Scan for the cell matching the given text and deliver its (x, y) coordinate at center. 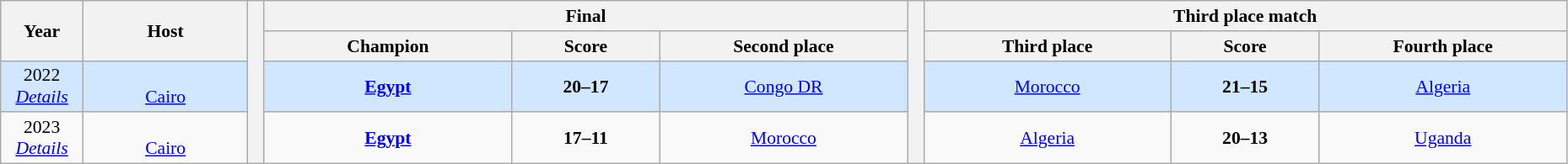
Year (42, 30)
20–13 (1245, 138)
Third place match (1245, 16)
Champion (388, 46)
Uganda (1442, 138)
Final (585, 16)
21–15 (1245, 86)
2023Details (42, 138)
Second place (783, 46)
Host (165, 30)
Third place (1048, 46)
20–17 (586, 86)
17–11 (586, 138)
Congo DR (783, 86)
Fourth place (1442, 46)
2022Details (42, 86)
